Identify which cell holds the provided text, then report its (x, y) central coordinate. 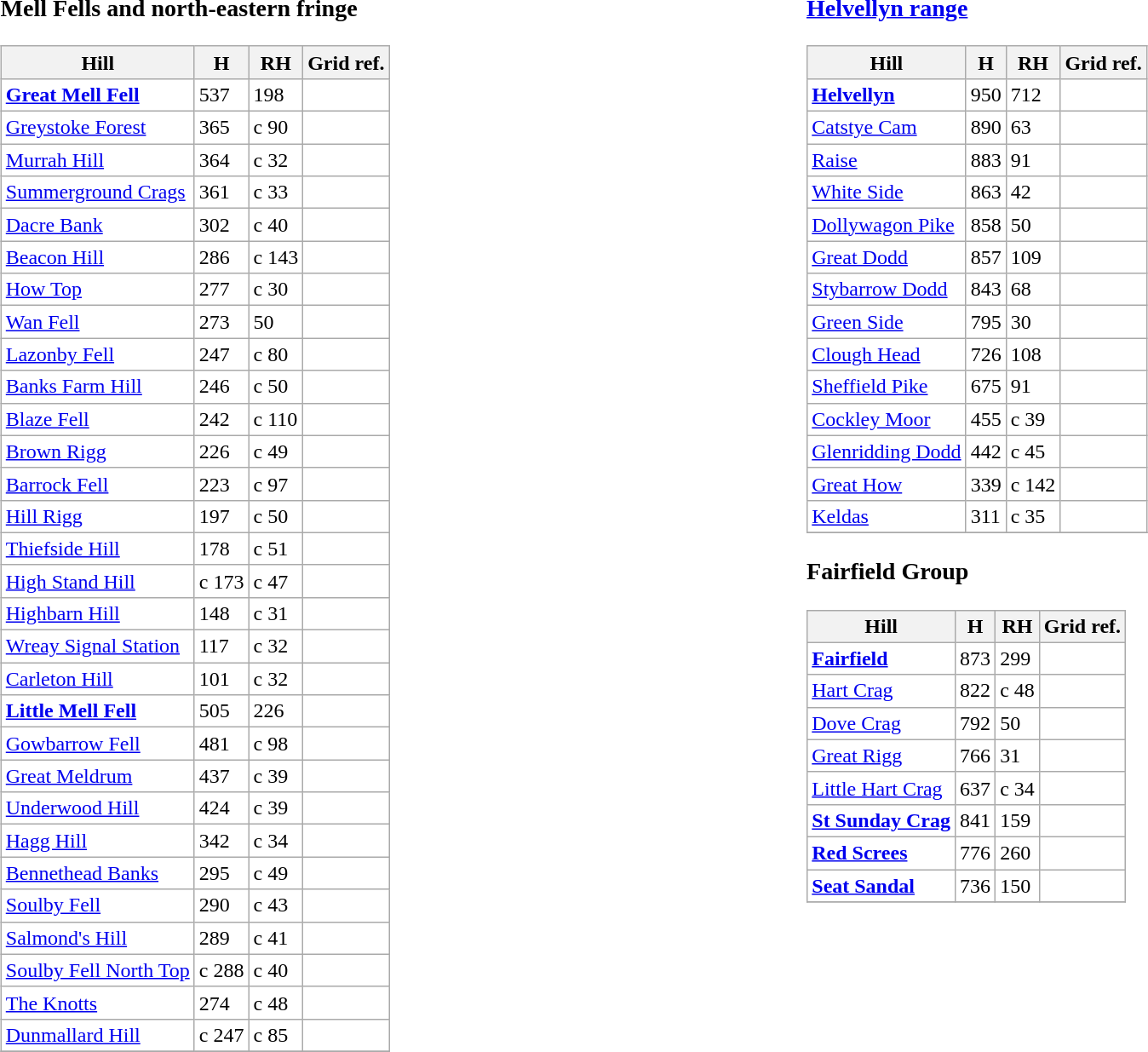
311 (986, 516)
843 (986, 290)
c 143 (276, 257)
Highbarn Hill (97, 613)
863 (986, 193)
c 41 (276, 938)
Greystoke Forest (97, 128)
858 (986, 225)
Salmond's Hill (97, 938)
c 35 (1033, 516)
Gowbarrow Fell (97, 744)
342 (221, 841)
Glenridding Dodd (887, 451)
295 (221, 873)
Stybarrow Dodd (887, 290)
c 97 (276, 484)
White Side (887, 193)
726 (986, 354)
101 (221, 679)
364 (221, 160)
Dove Crag (881, 723)
822 (976, 691)
Lazonby Fell (97, 354)
Murrah Hill (97, 160)
Banks Farm Hill (97, 387)
c 85 (276, 1035)
The Knotts (97, 1003)
c 43 (276, 905)
Hart Crag (881, 691)
197 (221, 516)
Little Mell Fell (97, 711)
Summerground Crags (97, 193)
c 98 (276, 744)
675 (986, 387)
c 47 (276, 581)
150 (1018, 885)
537 (221, 95)
Soulby Fell North Top (97, 970)
Great Rigg (881, 756)
c 31 (276, 613)
Cockley Moor (887, 419)
795 (986, 322)
950 (986, 95)
c 33 (276, 193)
776 (976, 853)
883 (986, 160)
108 (1033, 354)
High Stand Hill (97, 581)
Blaze Fell (97, 419)
Barrock Fell (97, 484)
857 (986, 257)
42 (1033, 193)
260 (1018, 853)
Little Hart Crag (881, 788)
Bennethead Banks (97, 873)
Fairfield (881, 658)
286 (221, 257)
159 (1018, 820)
242 (221, 419)
c 142 (1033, 484)
Wan Fell (97, 322)
505 (221, 711)
109 (1033, 257)
Wreay Signal Station (97, 647)
178 (221, 549)
289 (221, 938)
c 288 (221, 970)
365 (221, 128)
766 (976, 756)
c 45 (1033, 451)
890 (986, 128)
290 (221, 905)
Great Meldrum (97, 776)
361 (221, 193)
Raise (887, 160)
c 173 (221, 581)
c 51 (276, 549)
c 80 (276, 354)
424 (221, 808)
873 (976, 658)
302 (221, 225)
Great Mell Fell (97, 95)
Hill Rigg (97, 516)
299 (1018, 658)
Green Side (887, 322)
Beacon Hill (97, 257)
455 (986, 419)
481 (221, 744)
c 110 (276, 419)
637 (976, 788)
31 (1018, 756)
277 (221, 290)
246 (221, 387)
841 (976, 820)
Seat Sandal (881, 885)
St Sunday Crag (881, 820)
Hagg Hill (97, 841)
198 (276, 95)
68 (1033, 290)
Clough Head (887, 354)
30 (1033, 322)
Helvellyn (887, 95)
Carleton Hill (97, 679)
Brown Rigg (97, 451)
712 (1033, 95)
736 (976, 885)
c 30 (276, 290)
792 (976, 723)
Soulby Fell (97, 905)
Catstye Cam (887, 128)
442 (986, 451)
274 (221, 1003)
223 (221, 484)
247 (221, 354)
Red Screes (881, 853)
Dollywagon Pike (887, 225)
339 (986, 484)
Keldas (887, 516)
Sheffield Pike (887, 387)
How Top (97, 290)
Underwood Hill (97, 808)
c 90 (276, 128)
Great Dodd (887, 257)
437 (221, 776)
c 247 (221, 1035)
Thiefside Hill (97, 549)
63 (1033, 128)
Great How (887, 484)
148 (221, 613)
117 (221, 647)
Dacre Bank (97, 225)
273 (221, 322)
Dunmallard Hill (97, 1035)
